Return (x, y) of the center of cell containing provided text 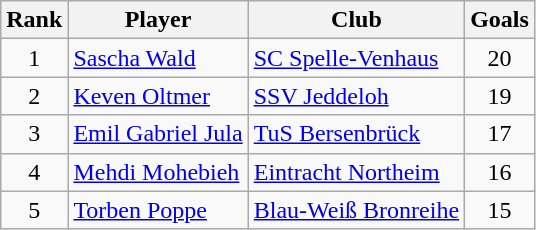
20 (500, 58)
SC Spelle-Venhaus (356, 58)
2 (34, 96)
Torben Poppe (158, 210)
3 (34, 134)
17 (500, 134)
Eintracht Northeim (356, 172)
Player (158, 20)
15 (500, 210)
1 (34, 58)
Rank (34, 20)
TuS Bersenbrück (356, 134)
SSV Jeddeloh (356, 96)
Mehdi Mohebieh (158, 172)
5 (34, 210)
Keven Oltmer (158, 96)
Sascha Wald (158, 58)
Blau-Weiß Bronreihe (356, 210)
16 (500, 172)
Goals (500, 20)
4 (34, 172)
19 (500, 96)
Club (356, 20)
Emil Gabriel Jula (158, 134)
